Locate the cell with the specified text and output its (X, Y) center coordinate. 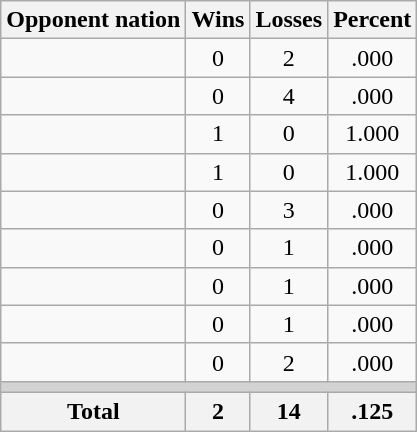
Losses (289, 20)
Opponent nation (94, 20)
4 (289, 96)
3 (289, 210)
Percent (372, 20)
.125 (372, 411)
Wins (218, 20)
14 (289, 411)
Total (94, 411)
